Find where the given text appears and provide that cell's center as [X, Y] coordinate. 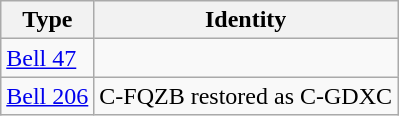
Bell 206 [48, 96]
Identity [246, 20]
C-FQZB restored as C-GDXC [246, 96]
Type [48, 20]
Bell 47 [48, 58]
